Locate the cell with the specified text and output its [X, Y] center coordinate. 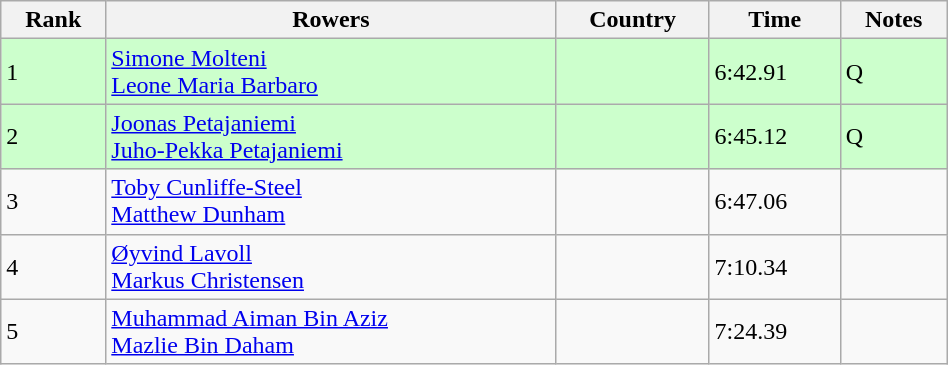
6:47.06 [774, 202]
3 [54, 202]
4 [54, 266]
6:45.12 [774, 136]
Øyvind LavollMarkus Christensen [331, 266]
7:24.39 [774, 332]
Time [774, 20]
1 [54, 72]
Simone MolteniLeone Maria Barbaro [331, 72]
2 [54, 136]
7:10.34 [774, 266]
Rank [54, 20]
Joonas PetajaniemiJuho-Pekka Petajaniemi [331, 136]
Toby Cunliffe-SteelMatthew Dunham [331, 202]
6:42.91 [774, 72]
Country [632, 20]
Rowers [331, 20]
Muhammad Aiman Bin AzizMazlie Bin Daham [331, 332]
Notes [894, 20]
5 [54, 332]
